Scan for the cell matching the given text and deliver its [x, y] coordinate at center. 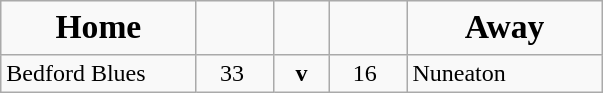
Bedford Blues [98, 74]
16 [368, 74]
Away [504, 28]
Nuneaton [504, 74]
Home [98, 28]
33 [235, 74]
v [302, 74]
